From the cell containing the given text, extract its center point as [x, y] coordinate. 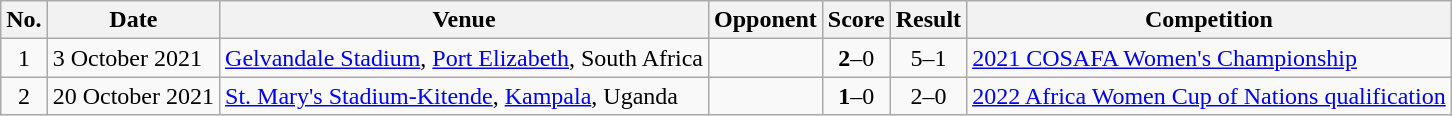
No. [24, 20]
Gelvandale Stadium, Port Elizabeth, South Africa [464, 58]
3 October 2021 [133, 58]
20 October 2021 [133, 96]
Date [133, 20]
Score [856, 20]
2021 COSAFA Women's Championship [1210, 58]
1 [24, 58]
2 [24, 96]
Opponent [765, 20]
2022 Africa Women Cup of Nations qualification [1210, 96]
1–0 [856, 96]
St. Mary's Stadium-Kitende, Kampala, Uganda [464, 96]
Venue [464, 20]
5–1 [928, 58]
Result [928, 20]
Competition [1210, 20]
